Locate the cell with the specified text and output its [x, y] center coordinate. 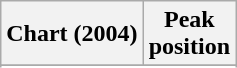
Chart (2004) [72, 34]
Peakposition [189, 34]
